Provide the [X, Y] coordinate of the cell's center where the given text is located.  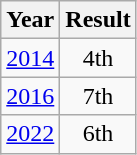
2016 [30, 96]
Result [98, 20]
7th [98, 96]
4th [98, 58]
2014 [30, 58]
Year [30, 20]
6th [98, 134]
2022 [30, 134]
